Search for the cell housing the specified text and yield its [x, y] center coordinate. 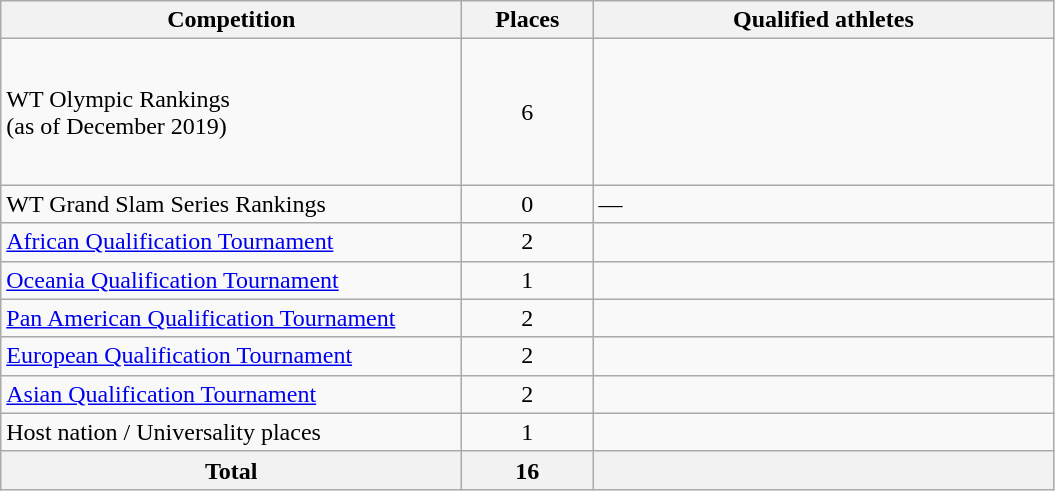
Qualified athletes [824, 20]
Competition [232, 20]
Pan American Qualification Tournament [232, 318]
African Qualification Tournament [232, 242]
WT Olympic Rankings(as of December 2019) [232, 112]
Oceania Qualification Tournament [232, 280]
Host nation / Universality places [232, 432]
— [824, 204]
WT Grand Slam Series Rankings [232, 204]
Total [232, 470]
Asian Qualification Tournament [232, 394]
Places [528, 20]
0 [528, 204]
6 [528, 112]
16 [528, 470]
European Qualification Tournament [232, 356]
